Identify which cell holds the provided text, then report its [X, Y] central coordinate. 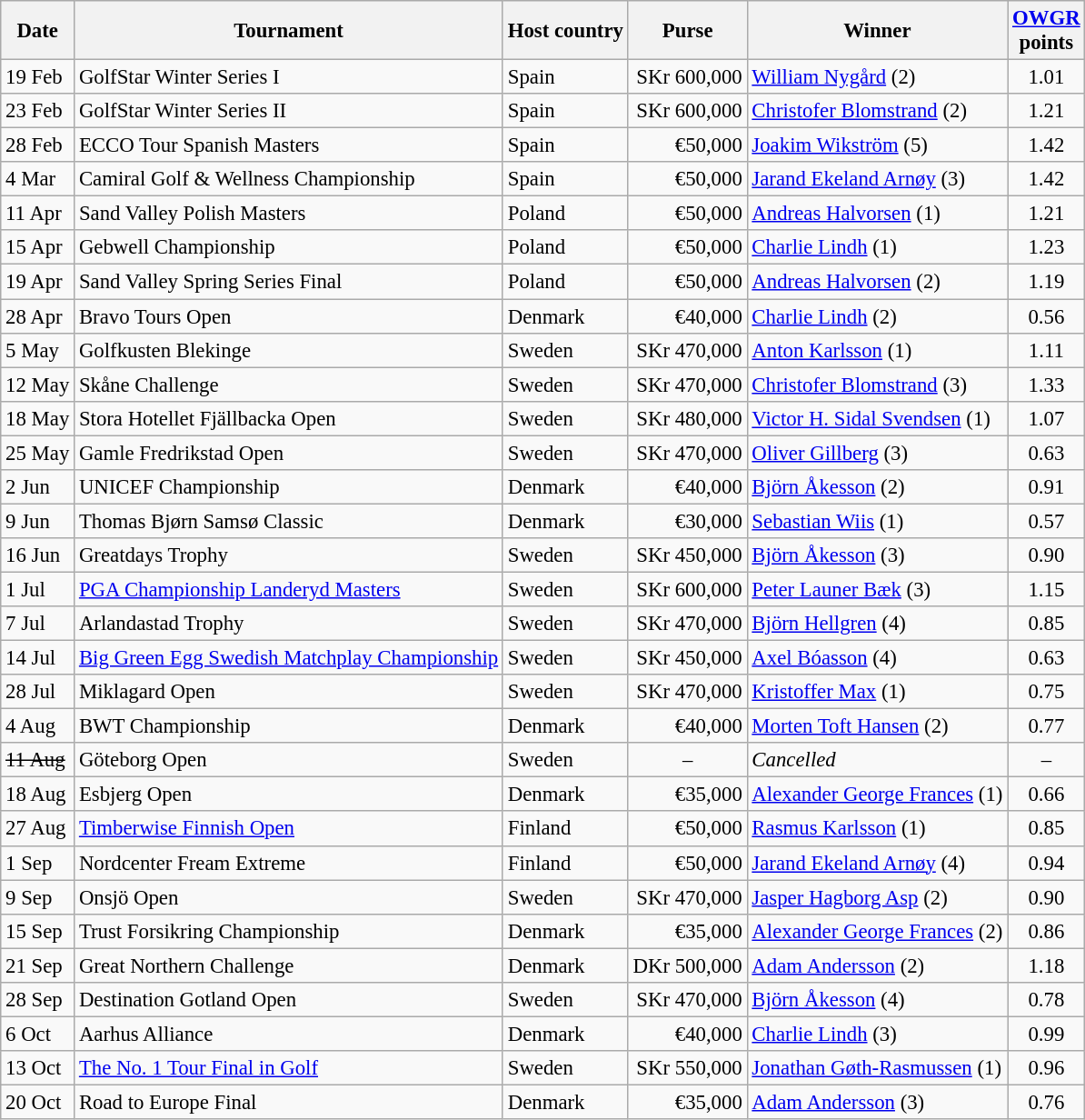
Alexander George Frances (1) [878, 795]
Jonathan Gøth-Rasmussen (1) [878, 1068]
23 Feb [38, 111]
Date [38, 31]
The No. 1 Tour Final in Golf [289, 1068]
Rasmus Karlsson (1) [878, 829]
1.11 [1047, 350]
Big Green Egg Swedish Matchplay Championship [289, 658]
Golfkusten Blekinge [289, 350]
Joakim Wikström (5) [878, 145]
Timberwise Finnish Open [289, 829]
GolfStar Winter Series I [289, 77]
GolfStar Winter Series II [289, 111]
4 Mar [38, 179]
Björn Åkesson (4) [878, 1000]
Peter Launer Bæk (3) [878, 589]
27 Aug [38, 829]
Stora Hotellet Fjällbacka Open [289, 418]
19 Apr [38, 282]
Oliver Gillberg (3) [878, 453]
0.75 [1047, 692]
Björn Åkesson (3) [878, 555]
Christofer Blomstrand (2) [878, 111]
28 Jul [38, 692]
Onsjö Open [289, 897]
9 Sep [38, 897]
Adam Andersson (3) [878, 1102]
0.76 [1047, 1102]
28 Sep [38, 1000]
0.96 [1047, 1068]
21 Sep [38, 965]
Jarand Ekeland Arnøy (4) [878, 863]
1 Jul [38, 589]
19 Feb [38, 77]
9 Jun [38, 521]
Axel Bóasson (4) [878, 658]
0.66 [1047, 795]
Andreas Halvorsen (1) [878, 214]
2 Jun [38, 487]
20 Oct [38, 1102]
0.94 [1047, 863]
1.01 [1047, 77]
Camiral Golf & Wellness Championship [289, 179]
Adam Andersson (2) [878, 965]
Gamle Fredrikstad Open [289, 453]
Gebwell Championship [289, 248]
1.19 [1047, 282]
15 Apr [38, 248]
Björn Hellgren (4) [878, 624]
1 Sep [38, 863]
25 May [38, 453]
0.99 [1047, 1034]
BWT Championship [289, 726]
Anton Karlsson (1) [878, 350]
Arlandastad Trophy [289, 624]
OWGRpoints [1047, 31]
Morten Toft Hansen (2) [878, 726]
€30,000 [687, 521]
14 Jul [38, 658]
Nordcenter Fream Extreme [289, 863]
0.77 [1047, 726]
Andreas Halvorsen (2) [878, 282]
Thomas Bjørn Samsø Classic [289, 521]
Skåne Challenge [289, 385]
Destination Gotland Open [289, 1000]
Christofer Blomstrand (3) [878, 385]
6 Oct [38, 1034]
18 May [38, 418]
Purse [687, 31]
0.56 [1047, 316]
4 Aug [38, 726]
ECCO Tour Spanish Masters [289, 145]
UNICEF Championship [289, 487]
15 Sep [38, 931]
0.86 [1047, 931]
1.15 [1047, 589]
Winner [878, 31]
13 Oct [38, 1068]
Göteborg Open [289, 760]
0.78 [1047, 1000]
28 Feb [38, 145]
11 Apr [38, 214]
Great Northern Challenge [289, 965]
Sand Valley Spring Series Final [289, 282]
Aarhus Alliance [289, 1034]
1.18 [1047, 965]
Trust Forsikring Championship [289, 931]
1.23 [1047, 248]
1.07 [1047, 418]
0.57 [1047, 521]
SKr 550,000 [687, 1068]
Cancelled [878, 760]
William Nygård (2) [878, 77]
Björn Åkesson (2) [878, 487]
Charlie Lindh (3) [878, 1034]
Jarand Ekeland Arnøy (3) [878, 179]
PGA Championship Landeryd Masters [289, 589]
Jasper Hagborg Asp (2) [878, 897]
Sand Valley Polish Masters [289, 214]
11 Aug [38, 760]
Kristoffer Max (1) [878, 692]
1.33 [1047, 385]
Alexander George Frances (2) [878, 931]
18 Aug [38, 795]
Bravo Tours Open [289, 316]
Tournament [289, 31]
Victor H. Sidal Svendsen (1) [878, 418]
Charlie Lindh (2) [878, 316]
7 Jul [38, 624]
SKr 480,000 [687, 418]
Esbjerg Open [289, 795]
28 Apr [38, 316]
Charlie Lindh (1) [878, 248]
Miklagard Open [289, 692]
Host country [565, 31]
12 May [38, 385]
5 May [38, 350]
DKr 500,000 [687, 965]
0.91 [1047, 487]
Sebastian Wiis (1) [878, 521]
16 Jun [38, 555]
Greatdays Trophy [289, 555]
Road to Europe Final [289, 1102]
